Search for the cell housing the specified text and yield its [x, y] center coordinate. 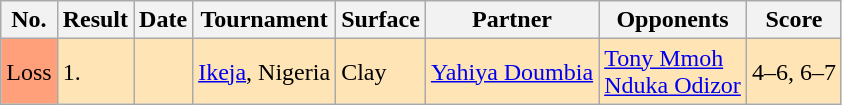
Partner [512, 20]
Clay [381, 72]
Loss [29, 72]
4–6, 6–7 [794, 72]
Result [95, 20]
Date [164, 20]
Opponents [673, 20]
Ikeja, Nigeria [264, 72]
Score [794, 20]
Tony Mmoh Nduka Odizor [673, 72]
Tournament [264, 20]
No. [29, 20]
Surface [381, 20]
1. [95, 72]
Yahiya Doumbia [512, 72]
